From the cell containing the given text, extract its center point as (x, y) coordinate. 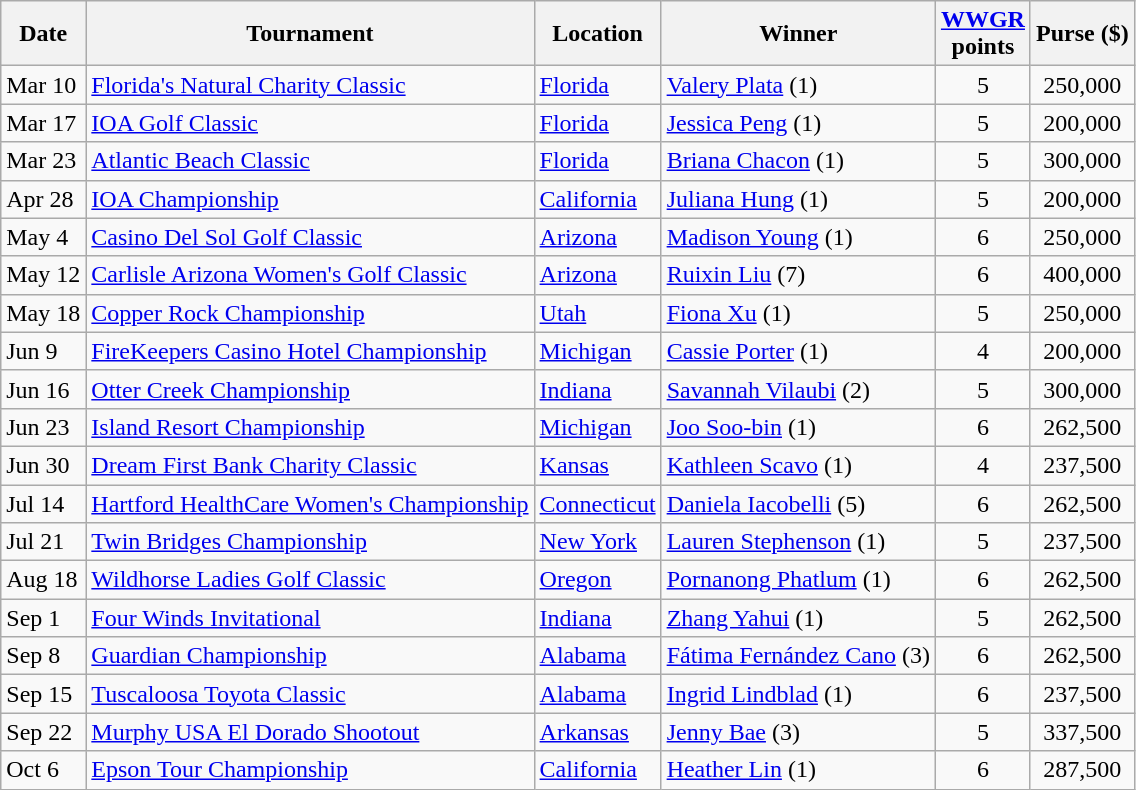
Date (44, 34)
Sep 22 (44, 732)
Twin Bridges Championship (310, 542)
Otter Creek Championship (310, 389)
Winner (798, 34)
Mar 10 (44, 85)
Fátima Fernández Cano (3) (798, 656)
Connecticut (598, 503)
337,500 (1082, 732)
IOA Golf Classic (310, 123)
IOA Championship (310, 199)
Ingrid Lindblad (1) (798, 694)
Joo Soo-bin (1) (798, 427)
Location (598, 34)
Heather Lin (1) (798, 770)
Copper Rock Championship (310, 313)
Sep 1 (44, 618)
Briana Chacon (1) (798, 161)
Kathleen Scavo (1) (798, 465)
Kansas (598, 465)
Fiona Xu (1) (798, 313)
May 18 (44, 313)
Sep 8 (44, 656)
Jun 16 (44, 389)
WWGRpoints (982, 34)
Wildhorse Ladies Golf Classic (310, 580)
Island Resort Championship (310, 427)
Madison Young (1) (798, 237)
Jun 30 (44, 465)
Hartford HealthCare Women's Championship (310, 503)
Florida's Natural Charity Classic (310, 85)
Mar 23 (44, 161)
Ruixin Liu (7) (798, 275)
Murphy USA El Dorado Shootout (310, 732)
Juliana Hung (1) (798, 199)
400,000 (1082, 275)
287,500 (1082, 770)
Atlantic Beach Classic (310, 161)
Casino Del Sol Golf Classic (310, 237)
May 12 (44, 275)
Jul 21 (44, 542)
FireKeepers Casino Hotel Championship (310, 351)
Sep 15 (44, 694)
New York (598, 542)
Jenny Bae (3) (798, 732)
Oregon (598, 580)
Arkansas (598, 732)
Daniela Iacobelli (5) (798, 503)
Cassie Porter (1) (798, 351)
Jul 14 (44, 503)
Jun 9 (44, 351)
Valery Plata (1) (798, 85)
Four Winds Invitational (310, 618)
Mar 17 (44, 123)
Lauren Stephenson (1) (798, 542)
Pornanong Phatlum (1) (798, 580)
Jessica Peng (1) (798, 123)
Tuscaloosa Toyota Classic (310, 694)
Utah (598, 313)
Carlisle Arizona Women's Golf Classic (310, 275)
Guardian Championship (310, 656)
Savannah Vilaubi (2) (798, 389)
Dream First Bank Charity Classic (310, 465)
Apr 28 (44, 199)
Epson Tour Championship (310, 770)
May 4 (44, 237)
Oct 6 (44, 770)
Purse ($) (1082, 34)
Aug 18 (44, 580)
Tournament (310, 34)
Jun 23 (44, 427)
Zhang Yahui (1) (798, 618)
